Provide the [X, Y] coordinate of the cell's center where the given text is located.  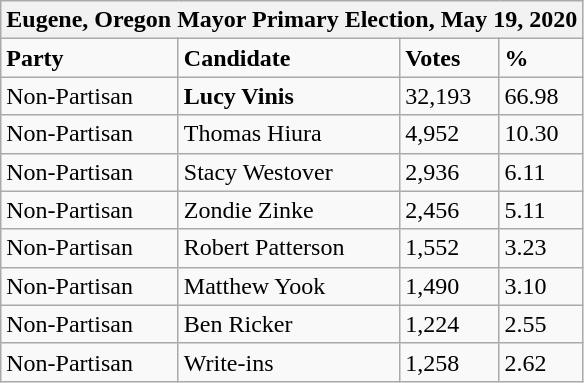
1,258 [450, 362]
2,936 [450, 172]
Lucy Vinis [288, 96]
Zondie Zinke [288, 210]
3.10 [541, 286]
Eugene, Oregon Mayor Primary Election, May 19, 2020 [292, 20]
2.62 [541, 362]
% [541, 58]
2,456 [450, 210]
Write-ins [288, 362]
Matthew Yook [288, 286]
32,193 [450, 96]
Robert Patterson [288, 248]
Party [90, 58]
1,552 [450, 248]
Candidate [288, 58]
Thomas Hiura [288, 134]
1,224 [450, 324]
5.11 [541, 210]
3.23 [541, 248]
2.55 [541, 324]
Votes [450, 58]
4,952 [450, 134]
1,490 [450, 286]
6.11 [541, 172]
66.98 [541, 96]
Stacy Westover [288, 172]
10.30 [541, 134]
Ben Ricker [288, 324]
